Output the (X, Y) coordinate of the center of the cell containing the given text.  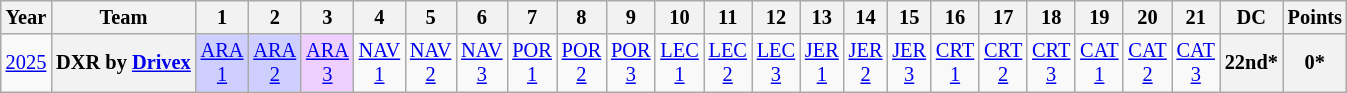
CRT3 (1051, 63)
LEC2 (728, 63)
ARA2 (274, 63)
10 (679, 17)
POR3 (630, 63)
Points (1315, 17)
6 (482, 17)
21 (1196, 17)
NAV1 (380, 63)
NAV3 (482, 63)
15 (909, 17)
ARA3 (328, 63)
JER1 (822, 63)
CAT3 (1196, 63)
CAT2 (1147, 63)
17 (1003, 17)
19 (1099, 17)
NAV2 (430, 63)
JER3 (909, 63)
2025 (26, 63)
DC (1252, 17)
ARA1 (222, 63)
2 (274, 17)
8 (582, 17)
LEC1 (679, 63)
16 (955, 17)
7 (532, 17)
Team (123, 17)
POR2 (582, 63)
18 (1051, 17)
20 (1147, 17)
5 (430, 17)
11 (728, 17)
JER2 (866, 63)
4 (380, 17)
CAT1 (1099, 63)
LEC3 (776, 63)
13 (822, 17)
POR1 (532, 63)
0* (1315, 63)
Year (26, 17)
9 (630, 17)
CRT2 (1003, 63)
14 (866, 17)
12 (776, 17)
CRT1 (955, 63)
1 (222, 17)
3 (328, 17)
22nd* (1252, 63)
DXR by Drivex (123, 63)
